For the text-containing cell, return its midpoint in (X, Y) coordinate format. 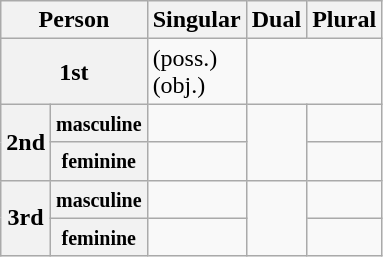
Dual (276, 20)
Singular (196, 20)
Person (74, 20)
3rd (26, 218)
2nd (26, 142)
(poss.) (obj.) (196, 72)
Plural (344, 20)
1st (74, 72)
